Detect which cell encompasses the target text, then output its [x, y] center coordinate. 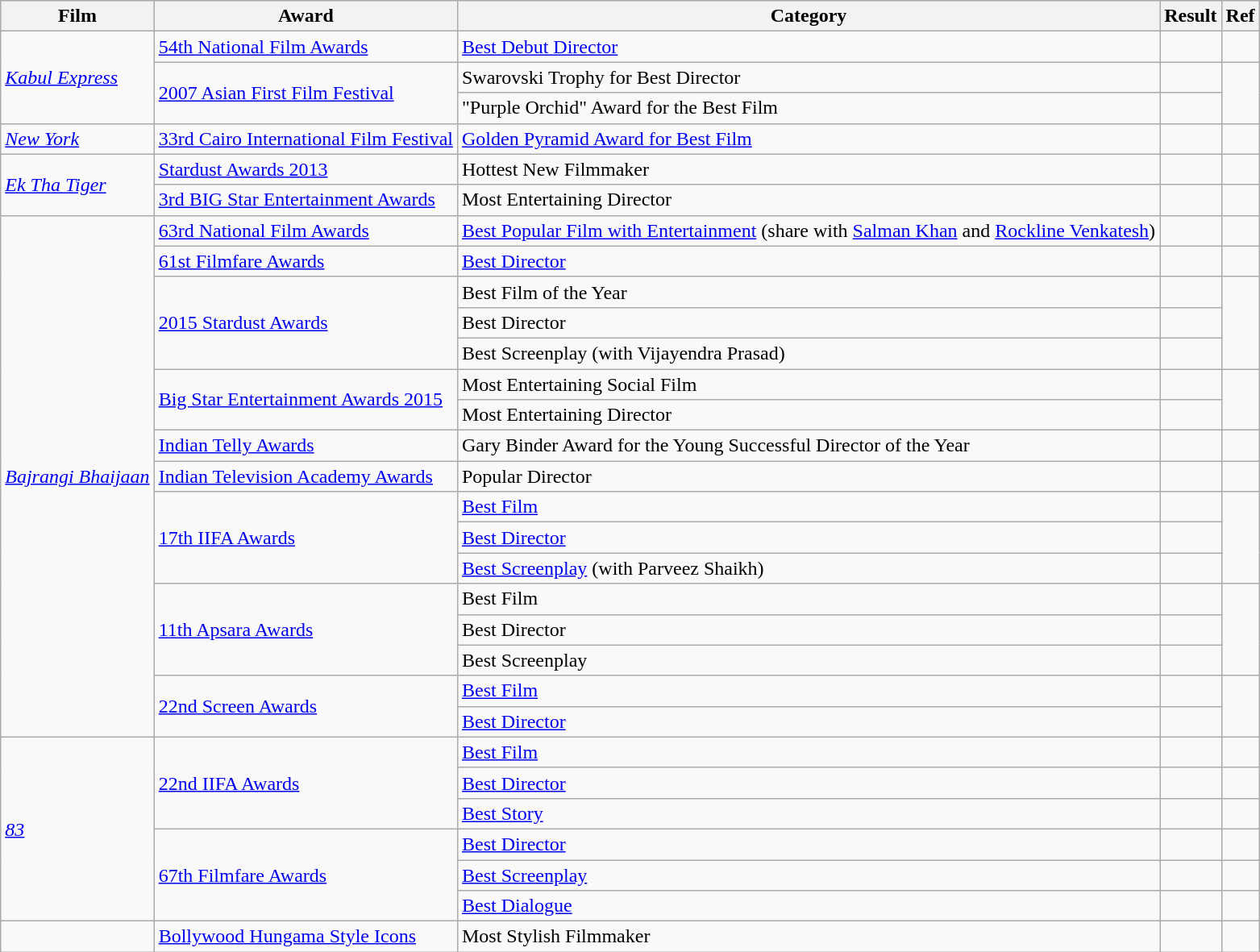
Best Story [808, 813]
Ek Tha Tiger [77, 185]
Result [1191, 16]
61st Filmfare Awards [306, 261]
Kabul Express [77, 77]
Best Screenplay (with Vijayendra Prasad) [808, 353]
Award [306, 16]
New York [77, 139]
Golden Pyramid Award for Best Film [808, 139]
Hottest New Filmmaker [808, 169]
Stardust Awards 2013 [306, 169]
Swarovski Trophy for Best Director [808, 77]
Best Film of the Year [808, 292]
22nd Screen Awards [306, 706]
2007 Asian First Film Festival [306, 93]
Best Debut Director [808, 47]
83 [77, 829]
Most Stylish Filmmaker [808, 937]
Gary Binder Award for the Young Successful Director of the Year [808, 446]
54th National Film Awards [306, 47]
17th IIFA Awards [306, 538]
Bollywood Hungama Style Icons [306, 937]
11th Apsara Awards [306, 630]
67th Filmfare Awards [306, 875]
Most Entertaining Social Film [808, 385]
Best Dialogue [808, 906]
3rd BIG Star Entertainment Awards [306, 200]
Category [808, 16]
Bajrangi Bhaijaan [77, 476]
Best Popular Film with Entertainment (share with Salman Khan and Rockline Venkatesh) [808, 231]
33rd Cairo International Film Festival [306, 139]
22nd IIFA Awards [306, 783]
Indian Television Academy Awards [306, 476]
Big Star Entertainment Awards 2015 [306, 400]
Indian Telly Awards [306, 446]
2015 Stardust Awards [306, 322]
63rd National Film Awards [306, 231]
Best Screenplay (with Parveez Shaikh) [808, 568]
"Purple Orchid" Award for the Best Film [808, 108]
Film [77, 16]
Ref [1240, 16]
Popular Director [808, 476]
